Provide the (x, y) coordinate of the cell's center where the given text is located.  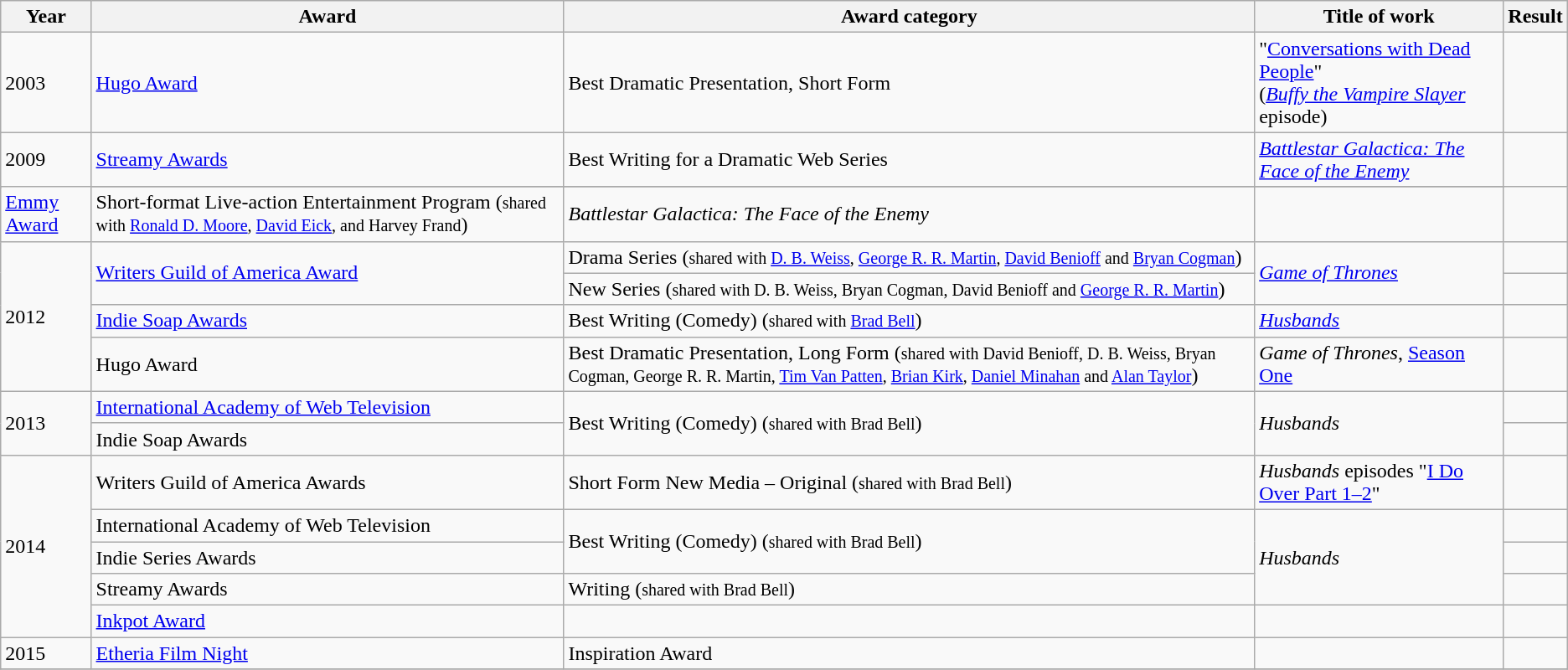
Emmy Award (46, 214)
Year (46, 17)
Game of Thrones (1379, 273)
Short Form New Media – Original (shared with Brad Bell) (910, 482)
Writing (shared with Brad Bell) (910, 590)
Drama Series (shared with D. B. Weiss, George R. R. Martin, David Benioff and Bryan Cogman) (910, 257)
2003 (46, 82)
Best Writing for a Dramatic Web Series (910, 159)
Title of work (1379, 17)
Result (1535, 17)
New Series (shared with D. B. Weiss, Bryan Cogman, David Benioff and George R. R. Martin) (910, 289)
Game of Thrones, Season One (1379, 363)
Husbands episodes "I Do Over Part 1–2" (1379, 482)
Award category (910, 17)
2015 (46, 653)
Inkpot Award (328, 621)
Inspiration Award (910, 653)
Etheria Film Night (328, 653)
2013 (46, 423)
Short-format Live-action Entertainment Program (shared with Ronald D. Moore, David Eick, and Harvey Frand) (328, 214)
"Conversations with Dead People"(Buffy the Vampire Slayer episode) (1379, 82)
Indie Series Awards (328, 557)
2014 (46, 546)
Award (328, 17)
Writers Guild of America Award (328, 273)
2012 (46, 317)
Writers Guild of America Awards (328, 482)
2009 (46, 159)
Best Dramatic Presentation, Short Form (910, 82)
